Determine the [x, y] coordinate at the center of the cell enclosing the given text.  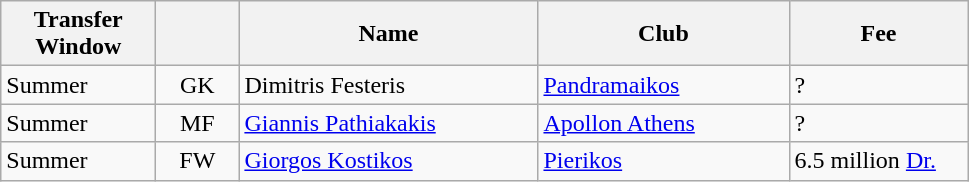
FW [198, 161]
Club [664, 34]
Transfer Window [78, 34]
Dimitris Festeris [388, 85]
Giannis Pathiakakis [388, 123]
MF [198, 123]
6.5 million Dr. [878, 161]
Fee [878, 34]
Pierikos [664, 161]
Giorgos Kostikos [388, 161]
GK [198, 85]
Apollon Athens [664, 123]
Pandramaikos [664, 85]
Name [388, 34]
